Return (X, Y) of the center of cell containing provided text 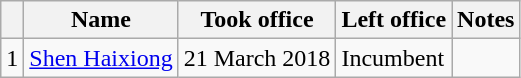
Shen Haixiong (101, 58)
Left office (394, 20)
Took office (257, 20)
21 March 2018 (257, 58)
Incumbent (394, 58)
1 (12, 58)
Name (101, 20)
Notes (486, 20)
